Scan for the cell matching the given text and deliver its [x, y] coordinate at center. 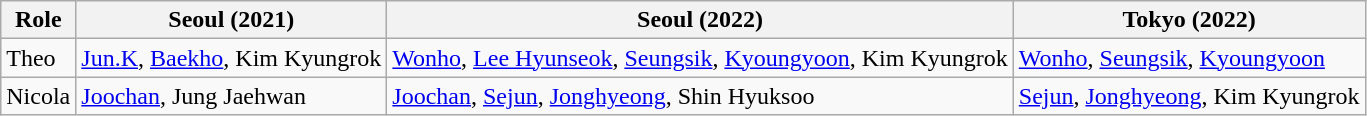
Seoul (2022) [700, 20]
Sejun, Jonghyeong, Kim Kyungrok [1189, 96]
Joochan, Jung Jaehwan [232, 96]
Wonho, Seungsik, Kyoungyoon [1189, 58]
Tokyo (2022) [1189, 20]
Jun.K, Baekho, Kim Kyungrok [232, 58]
Seoul (2021) [232, 20]
Joochan, Sejun, Jonghyeong, Shin Hyuksoo [700, 96]
Role [38, 20]
Theo [38, 58]
Wonho, Lee Hyunseok, Seungsik, Kyoungyoon, Kim Kyungrok [700, 58]
Nicola [38, 96]
